Provide the (X, Y) coordinate of the cell's center where the given text is located.  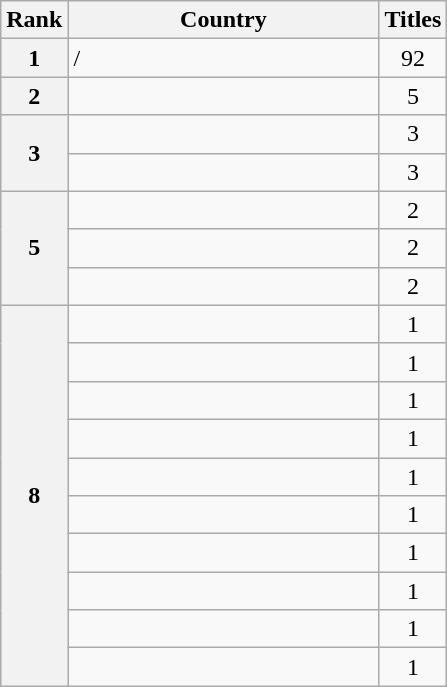
Rank (34, 20)
92 (413, 58)
8 (34, 496)
Titles (413, 20)
/ (224, 58)
Country (224, 20)
